Identify which cell holds the provided text, then report its [X, Y] central coordinate. 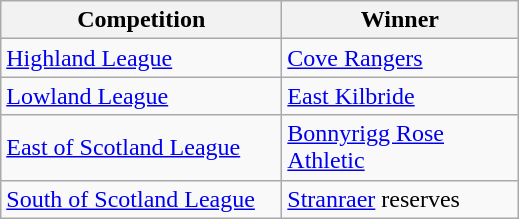
South of Scotland League [142, 199]
East Kilbride [400, 96]
Winner [400, 20]
Highland League [142, 58]
Lowland League [142, 96]
Stranraer reserves [400, 199]
Cove Rangers [400, 58]
Competition [142, 20]
Bonnyrigg Rose Athletic [400, 148]
East of Scotland League [142, 148]
